Extract the [X, Y] coordinate from the center of the cell holding the provided text.  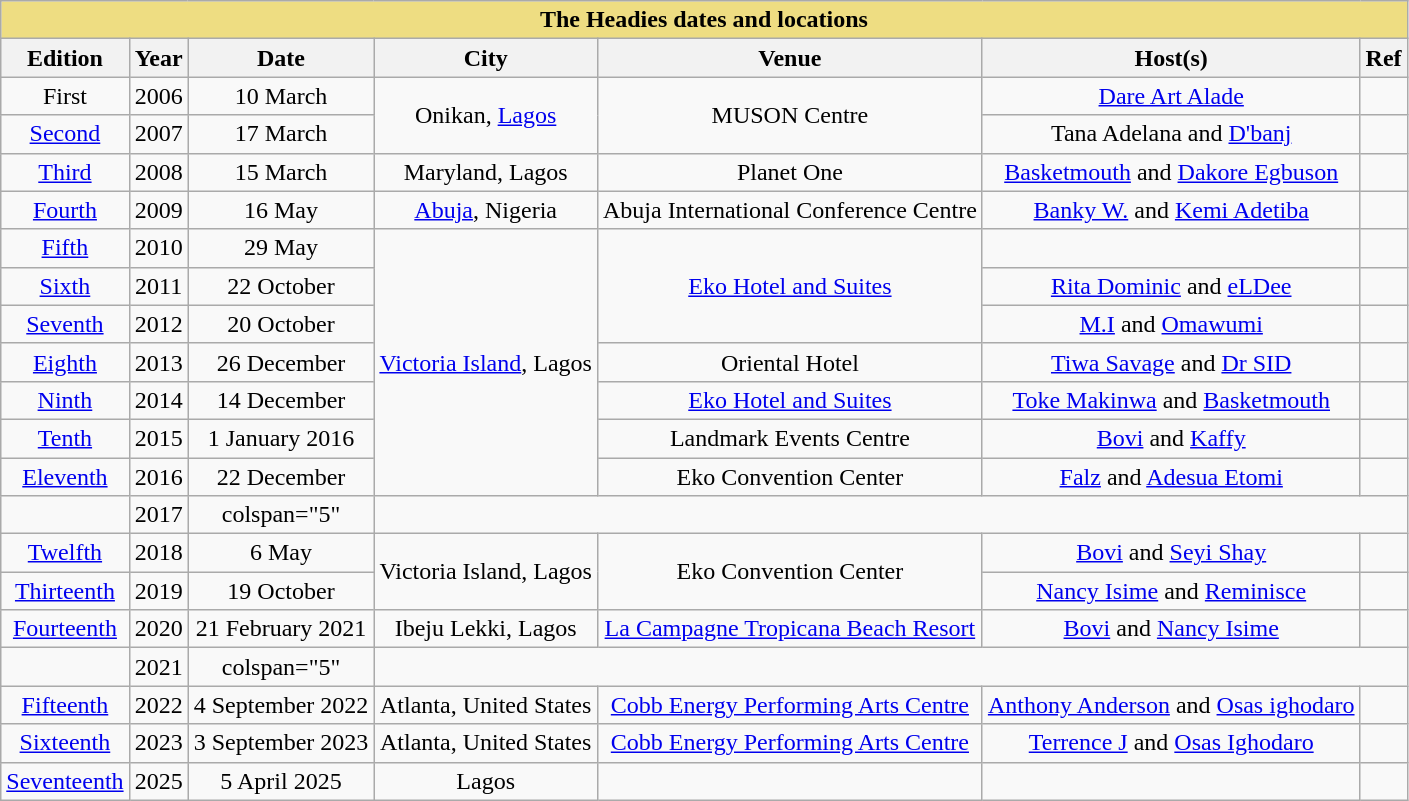
Landmark Events Centre [790, 438]
10 March [281, 96]
2013 [158, 362]
Anthony Anderson and Osas ighodaro [1171, 705]
21 February 2021 [281, 629]
2008 [158, 172]
The Headies dates and locations [704, 20]
26 December [281, 362]
Sixth [65, 286]
Onikan, Lagos [486, 115]
Abuja, Nigeria [486, 210]
2011 [158, 286]
2016 [158, 477]
Oriental Hotel [790, 362]
Tiwa Savage and Dr SID [1171, 362]
Ibeju Lekki, Lagos [486, 629]
Eleventh [65, 477]
2012 [158, 324]
Tana Adelana and D'banj [1171, 134]
Maryland, Lagos [486, 172]
M.I and Omawumi [1171, 324]
Ref [1384, 58]
4 September 2022 [281, 705]
Sixteenth [65, 743]
2014 [158, 400]
2023 [158, 743]
2025 [158, 781]
2006 [158, 96]
First [65, 96]
Fourth [65, 210]
19 October [281, 591]
Fourteenth [65, 629]
6 May [281, 553]
Planet One [790, 172]
20 October [281, 324]
5 April 2025 [281, 781]
22 October [281, 286]
Seventeenth [65, 781]
15 March [281, 172]
Twelfth [65, 553]
22 December [281, 477]
Abuja International Conference Centre [790, 210]
Basketmouth and Dakore Egbuson [1171, 172]
Bovi and Seyi Shay [1171, 553]
Nancy Isime and Reminisce [1171, 591]
16 May [281, 210]
Falz and Adesua Etomi [1171, 477]
Tenth [65, 438]
Fifth [65, 248]
2018 [158, 553]
2021 [158, 667]
17 March [281, 134]
3 September 2023 [281, 743]
Date [281, 58]
Second [65, 134]
Fifteenth [65, 705]
Venue [790, 58]
Ninth [65, 400]
Eighth [65, 362]
2010 [158, 248]
Terrence J and Osas Ighodaro [1171, 743]
Thirteenth [65, 591]
Dare Art Alade [1171, 96]
1 January 2016 [281, 438]
2015 [158, 438]
Rita Dominic and eLDee [1171, 286]
14 December [281, 400]
MUSON Centre [790, 115]
29 May [281, 248]
2009 [158, 210]
La Campagne Tropicana Beach Resort [790, 629]
2022 [158, 705]
2020 [158, 629]
Year [158, 58]
Third [65, 172]
Banky W. and Kemi Adetiba [1171, 210]
Lagos [486, 781]
Toke Makinwa and Basketmouth [1171, 400]
Bovi and Kaffy [1171, 438]
Host(s) [1171, 58]
Edition [65, 58]
2019 [158, 591]
Seventh [65, 324]
2007 [158, 134]
2017 [158, 515]
Bovi and Nancy Isime [1171, 629]
City [486, 58]
